For the text-containing cell, return its midpoint in (x, y) coordinate format. 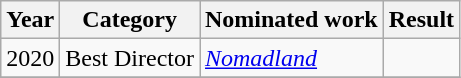
Nominated work (292, 20)
Category (130, 20)
Best Director (130, 58)
Year (30, 20)
Nomadland (292, 58)
2020 (30, 58)
Result (421, 20)
